For the text-containing cell, return its midpoint in (x, y) coordinate format. 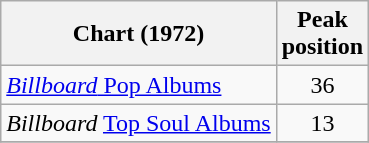
Billboard Top Soul Albums (138, 123)
Billboard Pop Albums (138, 85)
Chart (1972) (138, 34)
36 (322, 85)
Peakposition (322, 34)
13 (322, 123)
